For the text-containing cell, return its midpoint in [x, y] coordinate format. 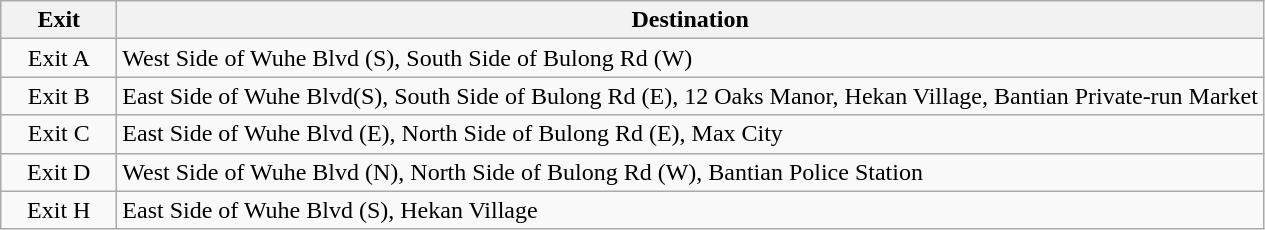
Exit H [59, 210]
Exit C [59, 134]
Exit A [59, 58]
East Side of Wuhe Blvd (S), Hekan Village [690, 210]
East Side of Wuhe Blvd (E), North Side of Bulong Rd (E), Max City [690, 134]
West Side of Wuhe Blvd (N), North Side of Bulong Rd (W), Bantian Police Station [690, 172]
Exit D [59, 172]
Exit B [59, 96]
Exit [59, 20]
Destination [690, 20]
West Side of Wuhe Blvd (S), South Side of Bulong Rd (W) [690, 58]
East Side of Wuhe Blvd(S), South Side of Bulong Rd (E), 12 Oaks Manor, Hekan Village, Bantian Private-run Market [690, 96]
